Capture the cell that displays the provided text and extract its [X, Y] central coordinate. 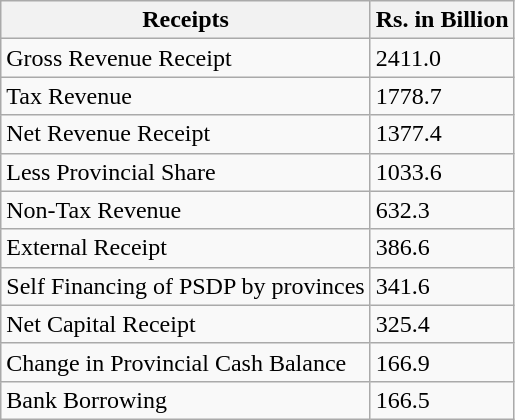
External Receipt [186, 248]
Rs. in Billion [442, 20]
Non-Tax Revenue [186, 210]
166.9 [442, 362]
Net Capital Receipt [186, 324]
632.3 [442, 210]
Change in Provincial Cash Balance [186, 362]
325.4 [442, 324]
341.6 [442, 286]
1377.4 [442, 134]
Bank Borrowing [186, 400]
Receipts [186, 20]
Net Revenue Receipt [186, 134]
Tax Revenue [186, 96]
166.5 [442, 400]
1778.7 [442, 96]
Self Financing of PSDP by provinces [186, 286]
1033.6 [442, 172]
Gross Revenue Receipt [186, 58]
2411.0 [442, 58]
Less Provincial Share [186, 172]
386.6 [442, 248]
